Scan for the cell matching the given text and deliver its [X, Y] coordinate at center. 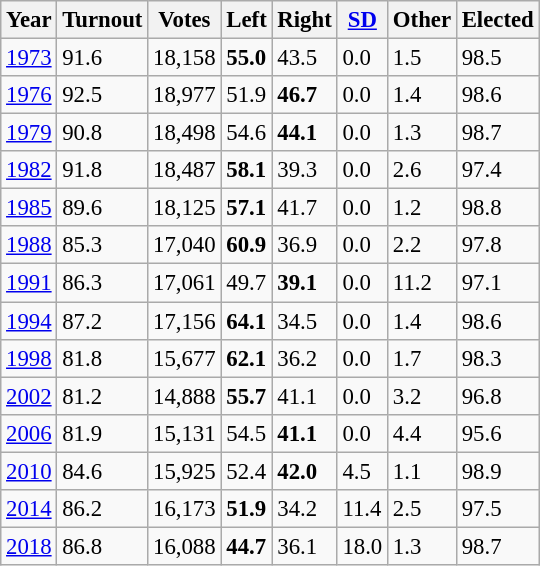
2018 [29, 546]
Votes [184, 20]
98.3 [498, 358]
98.5 [498, 58]
39.3 [304, 170]
84.6 [102, 471]
18,498 [184, 133]
3.2 [422, 396]
Other [422, 20]
39.1 [304, 283]
97.8 [498, 245]
54.5 [246, 433]
86.2 [102, 509]
49.7 [246, 283]
1.5 [422, 58]
4.4 [422, 433]
92.5 [102, 95]
18,487 [184, 170]
1.2 [422, 208]
90.8 [102, 133]
Right [304, 20]
15,131 [184, 433]
96.8 [498, 396]
46.7 [304, 95]
16,173 [184, 509]
4.5 [362, 471]
Elected [498, 20]
SD [362, 20]
64.1 [246, 321]
91.6 [102, 58]
97.4 [498, 170]
55.7 [246, 396]
41.7 [304, 208]
16,088 [184, 546]
81.8 [102, 358]
17,061 [184, 283]
34.5 [304, 321]
81.2 [102, 396]
1973 [29, 58]
15,677 [184, 358]
55.0 [246, 58]
1988 [29, 245]
17,040 [184, 245]
1985 [29, 208]
1.1 [422, 471]
1994 [29, 321]
2014 [29, 509]
2002 [29, 396]
15,925 [184, 471]
11.2 [422, 283]
60.9 [246, 245]
2.2 [422, 245]
42.0 [304, 471]
89.6 [102, 208]
98.9 [498, 471]
18.0 [362, 546]
1998 [29, 358]
58.1 [246, 170]
91.8 [102, 170]
1991 [29, 283]
54.6 [246, 133]
1982 [29, 170]
98.8 [498, 208]
36.1 [304, 546]
17,156 [184, 321]
97.1 [498, 283]
57.1 [246, 208]
2.5 [422, 509]
36.2 [304, 358]
14,888 [184, 396]
18,158 [184, 58]
2010 [29, 471]
85.3 [102, 245]
44.7 [246, 546]
95.6 [498, 433]
2006 [29, 433]
97.5 [498, 509]
87.2 [102, 321]
18,977 [184, 95]
86.8 [102, 546]
52.4 [246, 471]
Left [246, 20]
1.7 [422, 358]
1976 [29, 95]
34.2 [304, 509]
18,125 [184, 208]
81.9 [102, 433]
Year [29, 20]
62.1 [246, 358]
11.4 [362, 509]
43.5 [304, 58]
36.9 [304, 245]
44.1 [304, 133]
Turnout [102, 20]
86.3 [102, 283]
1979 [29, 133]
2.6 [422, 170]
